Identify which cell holds the provided text, then report its (x, y) central coordinate. 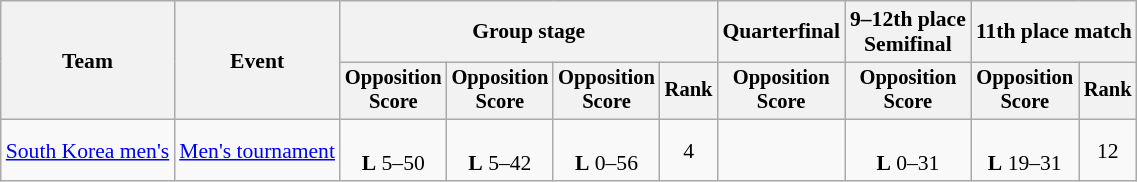
9–12th placeSemifinal (908, 32)
South Korea men's (88, 150)
L 19–31 (1025, 150)
12 (1108, 150)
L 5–50 (394, 150)
L 5–42 (500, 150)
Team (88, 60)
11th place match (1054, 32)
Event (257, 60)
Men's tournament (257, 150)
Group stage (528, 32)
L 0–56 (606, 150)
L 0–31 (908, 150)
Quarterfinal (781, 32)
4 (689, 150)
